Find where the given text appears and provide that cell's center as [X, Y] coordinate. 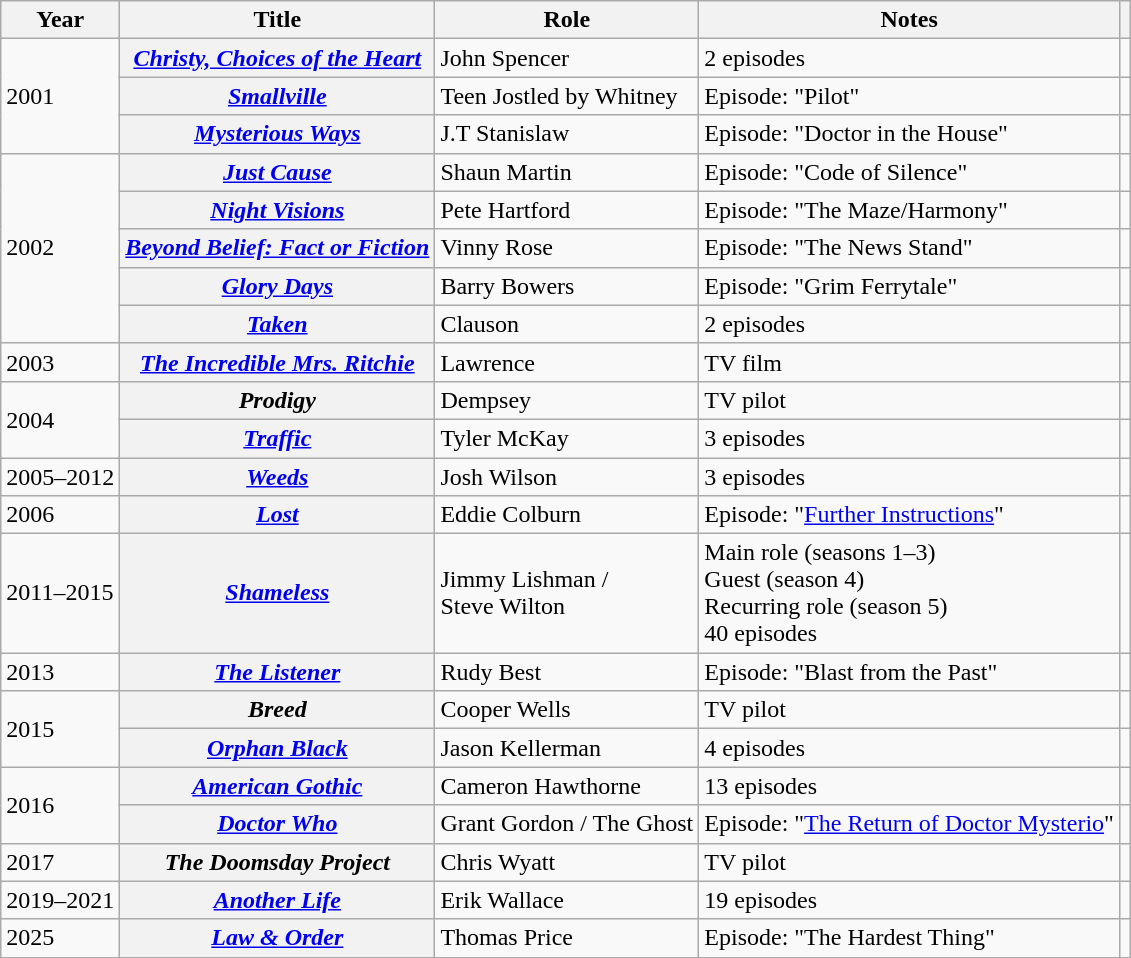
2002 [60, 248]
J.T Stanislaw [567, 134]
American Gothic [278, 786]
Taken [278, 324]
Lawrence [567, 362]
Josh Wilson [567, 477]
Episode: "Code of Silence" [910, 172]
TV film [910, 362]
Shaun Martin [567, 172]
The Listener [278, 672]
Traffic [278, 438]
2004 [60, 419]
Pete Hartford [567, 210]
Mysterious Ways [278, 134]
Notes [910, 20]
Episode: "Doctor in the House" [910, 134]
Barry Bowers [567, 286]
Lost [278, 515]
Episode: "The Hardest Thing" [910, 938]
Jimmy Lishman /Steve Wilton [567, 594]
2017 [60, 862]
Main role (seasons 1–3)Guest (season 4)Recurring role (season 5)40 episodes [910, 594]
Episode: "Pilot" [910, 96]
Eddie Colburn [567, 515]
Clauson [567, 324]
Tyler McKay [567, 438]
Episode: "Grim Ferrytale" [910, 286]
2011–2015 [60, 594]
Shameless [278, 594]
2025 [60, 938]
Episode: "Further Instructions" [910, 515]
2013 [60, 672]
Rudy Best [567, 672]
2019–2021 [60, 900]
Episode: "The Maze/Harmony" [910, 210]
Glory Days [278, 286]
Prodigy [278, 400]
2005–2012 [60, 477]
Title [278, 20]
Grant Gordon / The Ghost [567, 824]
Year [60, 20]
Episode: "The Return of Doctor Mysterio" [910, 824]
Breed [278, 710]
2001 [60, 96]
Night Visions [278, 210]
2006 [60, 515]
Cameron Hawthorne [567, 786]
John Spencer [567, 58]
Just Cause [278, 172]
2016 [60, 805]
19 episodes [910, 900]
Cooper Wells [567, 710]
Thomas Price [567, 938]
2015 [60, 729]
Episode: "The News Stand" [910, 248]
4 episodes [910, 748]
Teen Jostled by Whitney [567, 96]
The Doomsday Project [278, 862]
Episode: "Blast from the Past" [910, 672]
The Incredible Mrs. Ritchie [278, 362]
Beyond Belief: Fact or Fiction [278, 248]
Orphan Black [278, 748]
Another Life [278, 900]
Chris Wyatt [567, 862]
Doctor Who [278, 824]
Dempsey [567, 400]
Erik Wallace [567, 900]
13 episodes [910, 786]
Vinny Rose [567, 248]
Jason Kellerman [567, 748]
Smallville [278, 96]
Weeds [278, 477]
Role [567, 20]
Christy, Choices of the Heart [278, 58]
2003 [60, 362]
Law & Order [278, 938]
